Pinpoint the cell where the given text exists, returning its (X, Y) midpoint coordinate. 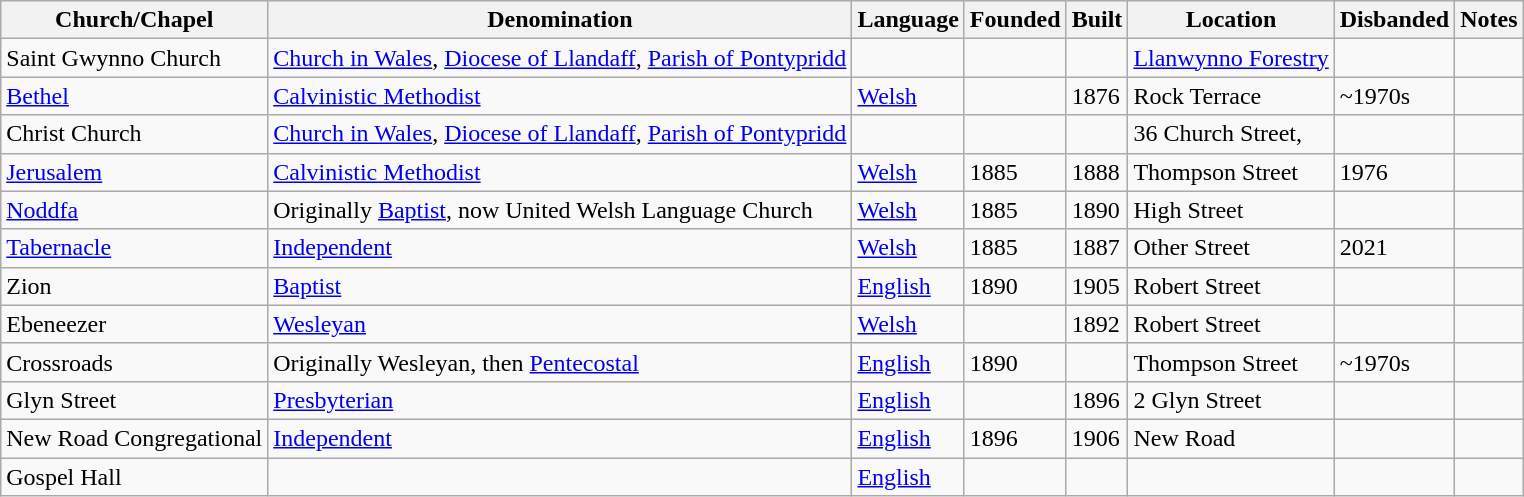
Zion (134, 286)
New Road (1231, 438)
Gospel Hall (134, 477)
Christ Church (134, 134)
Originally Baptist, now United Welsh Language Church (560, 210)
2021 (1394, 248)
Saint Gwynno Church (134, 58)
Other Street (1231, 248)
1876 (1097, 96)
2 Glyn Street (1231, 400)
Glyn Street (134, 400)
1976 (1394, 172)
Originally Wesleyan, then Pentecostal (560, 362)
1906 (1097, 438)
Noddfa (134, 210)
Location (1231, 20)
1888 (1097, 172)
Baptist (560, 286)
Bethel (134, 96)
Crossroads (134, 362)
Language (908, 20)
New Road Congregational (134, 438)
36 Church Street, (1231, 134)
Jerusalem (134, 172)
Ebeneezer (134, 324)
Tabernacle (134, 248)
Presbyterian (560, 400)
1892 (1097, 324)
Wesleyan (560, 324)
Founded (1015, 20)
Rock Terrace (1231, 96)
Church/Chapel (134, 20)
Disbanded (1394, 20)
Denomination (560, 20)
Llanwynno Forestry (1231, 58)
1887 (1097, 248)
Built (1097, 20)
1905 (1097, 286)
High Street (1231, 210)
Notes (1489, 20)
